Return (X, Y) of the center of cell containing provided text 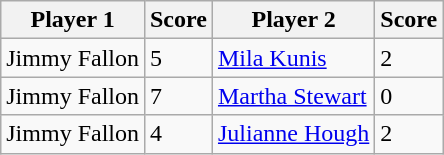
0 (409, 96)
Mila Kunis (293, 58)
Martha Stewart (293, 96)
7 (178, 96)
Player 2 (293, 20)
5 (178, 58)
Player 1 (73, 20)
Julianne Hough (293, 134)
4 (178, 134)
